Identify which cell holds the provided text, then report its (x, y) central coordinate. 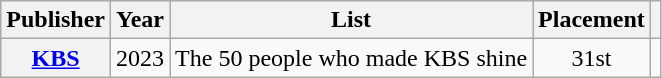
The 50 people who made KBS shine (352, 58)
2023 (140, 58)
31st (592, 58)
Publisher (56, 20)
KBS (56, 58)
Year (140, 20)
Placement (592, 20)
List (352, 20)
